From the cell containing the given text, extract its center point as (X, Y) coordinate. 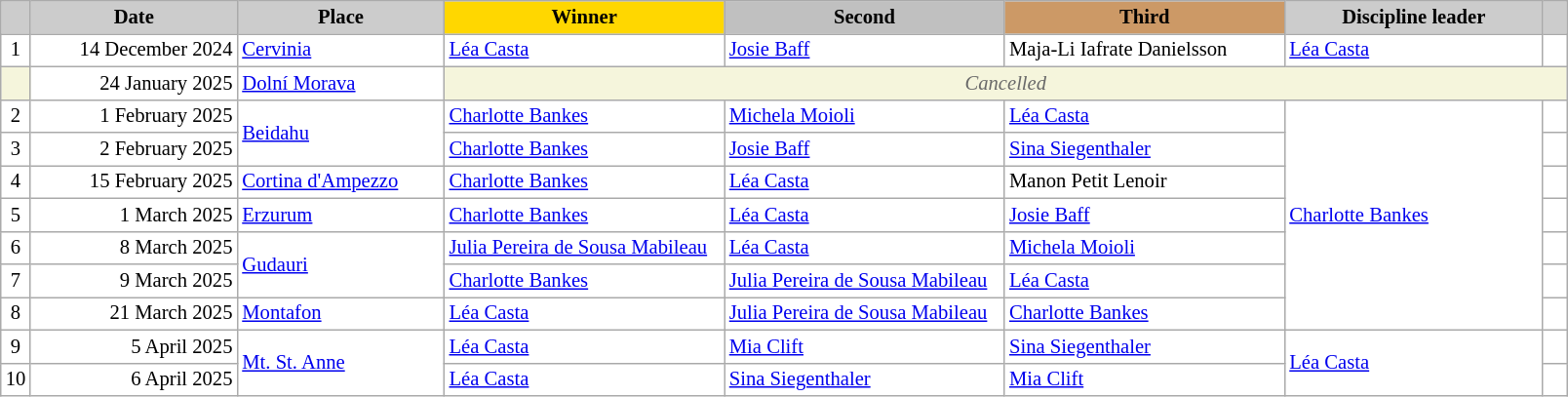
5 April 2025 (134, 346)
Cervinia (340, 50)
9 (16, 346)
3 (16, 149)
14 December 2024 (134, 50)
9 March 2025 (134, 280)
Third (1145, 17)
Manon Petit Lenoir (1145, 181)
Maja-Li Iafrate Danielsson (1145, 50)
8 March 2025 (134, 248)
5 (16, 215)
24 January 2025 (134, 83)
Cortina d'Ampezzo (340, 181)
Gudauri (340, 264)
Discipline leader (1414, 17)
6 April 2025 (134, 379)
6 (16, 248)
Second (864, 17)
2 (16, 116)
1 February 2025 (134, 116)
7 (16, 280)
Place (340, 17)
15 February 2025 (134, 181)
Dolní Morava (340, 83)
10 (16, 379)
21 March 2025 (134, 313)
Montafon (340, 313)
2 February 2025 (134, 149)
Cancelled (1006, 83)
4 (16, 181)
Erzurum (340, 215)
1 (16, 50)
Mt. St. Anne (340, 363)
Beidahu (340, 133)
Date (134, 17)
1 March 2025 (134, 215)
8 (16, 313)
Winner (585, 17)
